Detect which cell encompasses the target text, then output its [x, y] center coordinate. 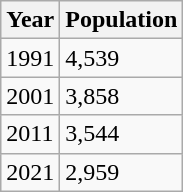
1991 [30, 58]
Population [122, 20]
2011 [30, 134]
3,858 [122, 96]
2021 [30, 172]
Year [30, 20]
2001 [30, 96]
3,544 [122, 134]
2,959 [122, 172]
4,539 [122, 58]
